Search for the cell housing the specified text and yield its (X, Y) center coordinate. 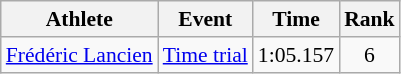
6 (370, 55)
Athlete (80, 19)
1:05.157 (296, 55)
Frédéric Lancien (80, 55)
Rank (370, 19)
Time (296, 19)
Event (206, 19)
Time trial (206, 55)
